Detect which cell encompasses the target text, then output its (x, y) center coordinate. 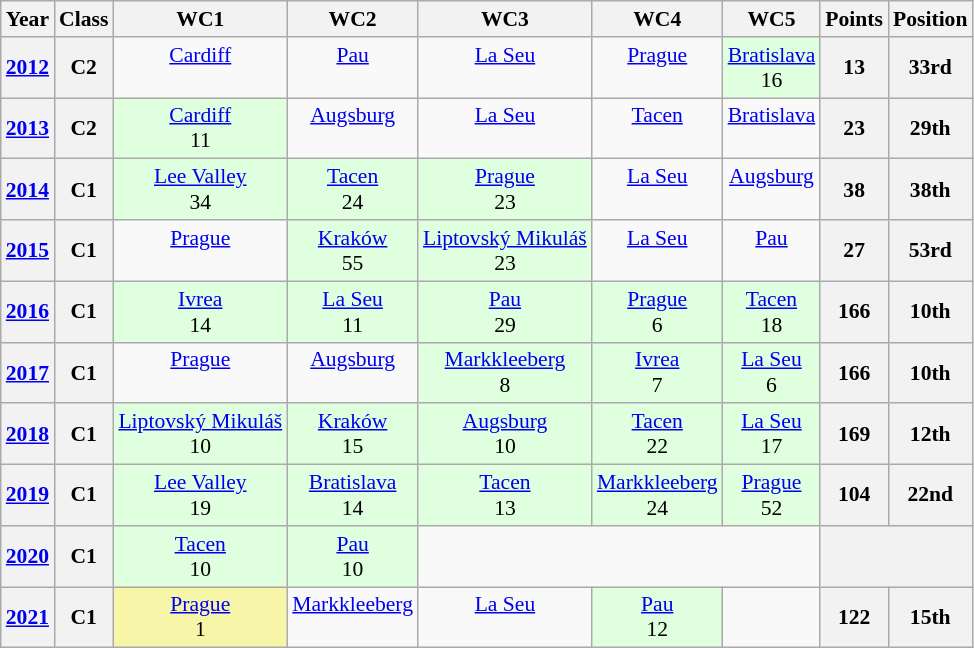
WC4 (658, 19)
Bratislava 14 (352, 496)
2020 (28, 556)
Ivrea 14 (200, 312)
13 (854, 68)
Tacen 10 (200, 556)
Points (854, 19)
Liptovský Mikuláš 23 (505, 250)
2021 (28, 618)
53rd (930, 250)
WC5 (772, 19)
2017 (28, 372)
33rd (930, 68)
Cardiff (200, 68)
169 (854, 434)
15th (930, 618)
Tacen (658, 128)
122 (854, 618)
Markkleeberg8 (505, 372)
2013 (28, 128)
27 (854, 250)
La Seu 6 (772, 372)
La Seu 17 (772, 434)
Bratislava 16 (772, 68)
2014 (28, 190)
Markkleeberg (352, 618)
Class (84, 19)
38th (930, 190)
2018 (28, 434)
Prague 6 (658, 312)
12th (930, 434)
Markkleeberg24 (658, 496)
22nd (930, 496)
Tacen 22 (658, 434)
23 (854, 128)
Lee Valley 34 (200, 190)
Cardiff 11 (200, 128)
Ivrea 7 (658, 372)
WC3 (505, 19)
Pau 10 (352, 556)
2016 (28, 312)
La Seu 11 (352, 312)
2015 (28, 250)
38 (854, 190)
Prague 1 (200, 618)
2019 (28, 496)
Kraków 15 (352, 434)
Pau 12 (658, 618)
Tacen 18 (772, 312)
Lee Valley 19 (200, 496)
Augsburg 10 (505, 434)
29th (930, 128)
Position (930, 19)
Tacen 24 (352, 190)
Kraków 55 (352, 250)
104 (854, 496)
Pau 29 (505, 312)
WC2 (352, 19)
Prague 23 (505, 190)
Tacen 13 (505, 496)
Prague 52 (772, 496)
Liptovský Mikuláš 10 (200, 434)
Year (28, 19)
WC1 (200, 19)
2012 (28, 68)
Bratislava (772, 128)
